Extract the (x, y) coordinate from the center of the cell holding the provided text.  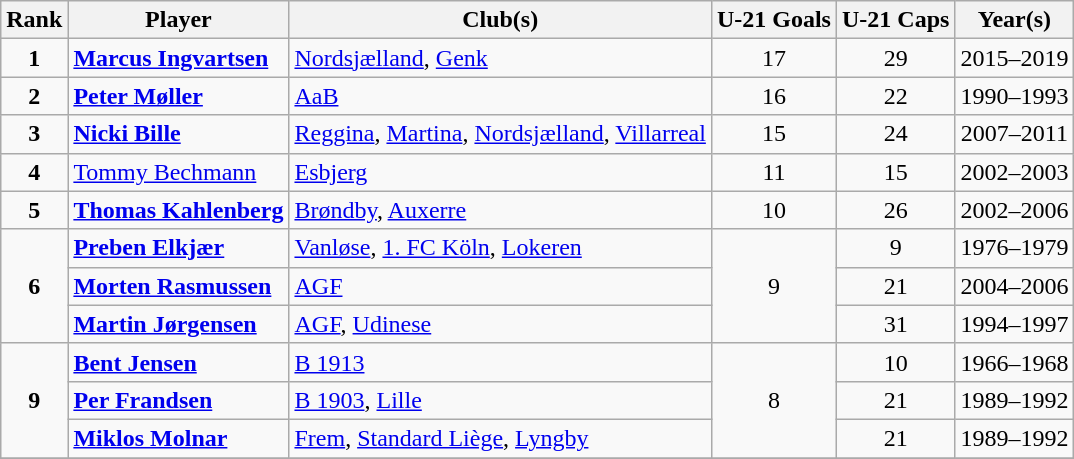
22 (895, 96)
Esbjerg (500, 172)
3 (34, 134)
11 (774, 172)
Miklos Molnar (178, 438)
Nicki Bille (178, 134)
U-21 Caps (895, 20)
2007–2011 (1014, 134)
29 (895, 58)
24 (895, 134)
5 (34, 210)
1966–1968 (1014, 362)
Brøndby, Auxerre (500, 210)
2002–2006 (1014, 210)
4 (34, 172)
B 1913 (500, 362)
B 1903, Lille (500, 400)
Rank (34, 20)
Peter Møller (178, 96)
Marcus Ingvartsen (178, 58)
Bent Jensen (178, 362)
Club(s) (500, 20)
16 (774, 96)
Preben Elkjær (178, 248)
1994–1997 (1014, 324)
AaB (500, 96)
Year(s) (1014, 20)
Vanløse, 1. FC Köln, Lokeren (500, 248)
Tommy Bechmann (178, 172)
Reggina, Martina, Nordsjælland, Villarreal (500, 134)
1990–1993 (1014, 96)
2015–2019 (1014, 58)
31 (895, 324)
6 (34, 286)
U-21 Goals (774, 20)
Per Frandsen (178, 400)
1976–1979 (1014, 248)
Nordsjælland, Genk (500, 58)
2002–2003 (1014, 172)
1 (34, 58)
Frem, Standard Liège, Lyngby (500, 438)
2004–2006 (1014, 286)
17 (774, 58)
Martin Jørgensen (178, 324)
Thomas Kahlenberg (178, 210)
26 (895, 210)
8 (774, 400)
Player (178, 20)
Morten Rasmussen (178, 286)
2 (34, 96)
AGF, Udinese (500, 324)
AGF (500, 286)
